Pinpoint the cell where the given text exists, returning its (X, Y) midpoint coordinate. 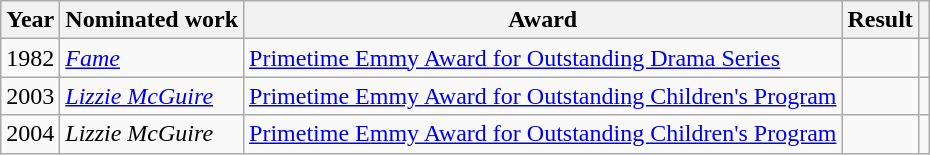
Nominated work (152, 20)
Primetime Emmy Award for Outstanding Drama Series (543, 58)
Result (880, 20)
Fame (152, 58)
1982 (30, 58)
2003 (30, 96)
2004 (30, 134)
Award (543, 20)
Year (30, 20)
